Determine the (x, y) coordinate at the center of the cell enclosing the given text.  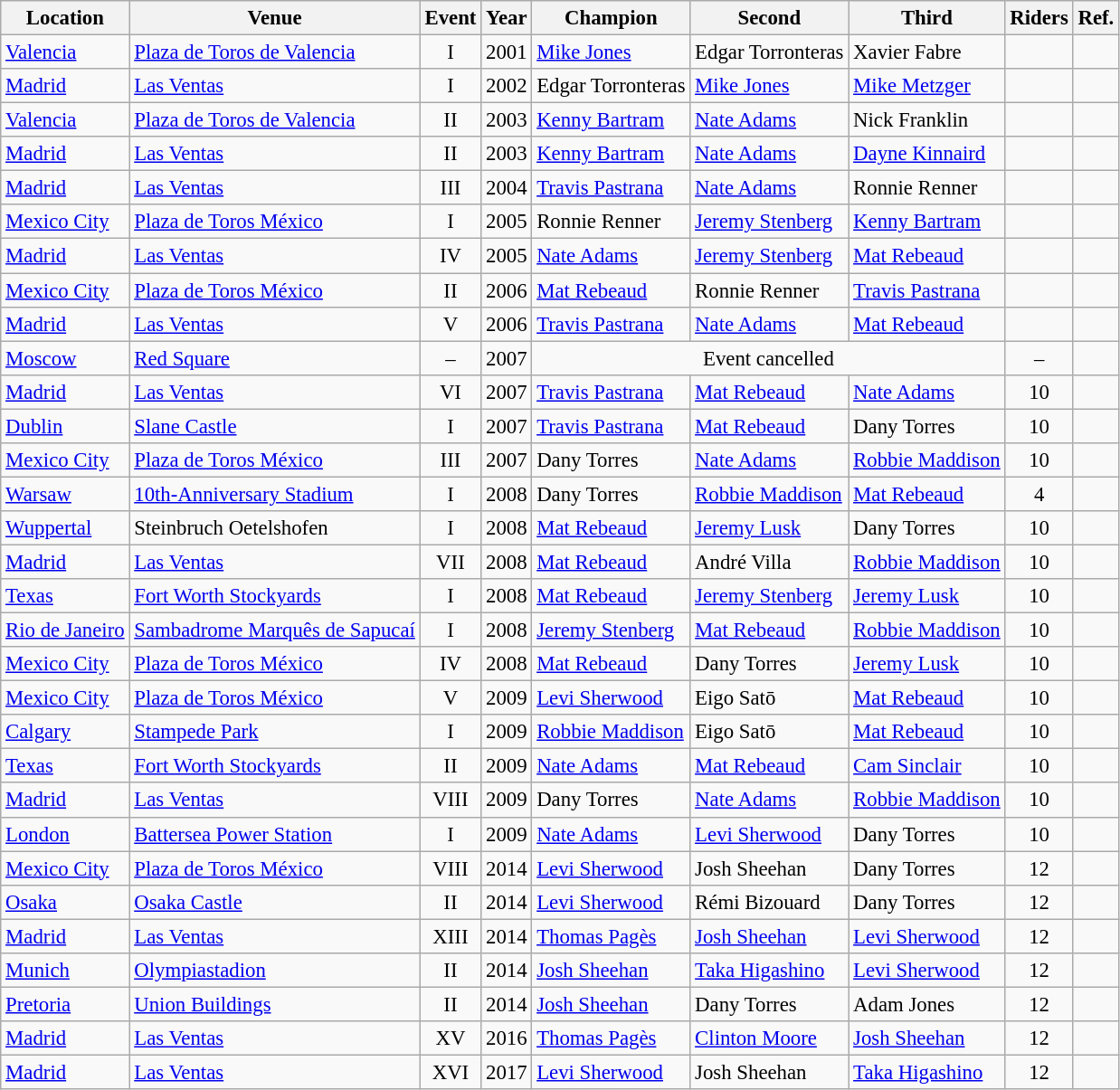
Ref. (1096, 18)
XVI (451, 1072)
10th-Anniversary Stadium (275, 494)
XV (451, 1038)
Year (507, 18)
Sambadrome Marquês de Sapucaí (275, 630)
Dayne Kinnaird (926, 154)
Xavier Fabre (926, 52)
Nick Franklin (926, 120)
Slane Castle (275, 426)
XIII (451, 936)
2017 (507, 1072)
Steinbruch Oetelshofen (275, 528)
Moscow (65, 358)
London (65, 834)
2016 (507, 1038)
Location (65, 18)
Munich (65, 971)
VII (451, 562)
4 (1039, 494)
Champion (612, 18)
2004 (507, 188)
Stampede Park (275, 732)
Union Buildings (275, 1004)
Event cancelled (769, 358)
Event (451, 18)
Osaka Castle (275, 902)
Adam Jones (926, 1004)
Venue (275, 18)
2001 (507, 52)
Osaka (65, 902)
Olympiastadion (275, 971)
Pretoria (65, 1004)
Cam Sinclair (926, 766)
Mike Metzger (926, 86)
Warsaw (65, 494)
Calgary (65, 732)
VI (451, 392)
Battersea Power Station (275, 834)
Dublin (65, 426)
Wuppertal (65, 528)
Second (769, 18)
Rio de Janeiro (65, 630)
2002 (507, 86)
Red Square (275, 358)
Riders (1039, 18)
Clinton Moore (769, 1038)
Rémi Bizouard (769, 902)
André Villa (769, 562)
Third (926, 18)
